Pinpoint the cell where the given text exists, returning its (x, y) midpoint coordinate. 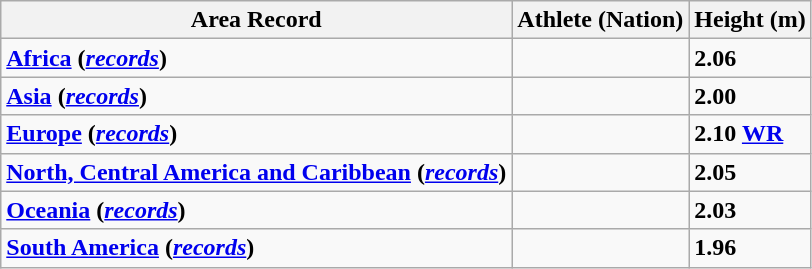
2.03 (750, 210)
South America (records) (256, 248)
Area Record (256, 20)
2.10 WR (750, 134)
Athlete (Nation) (600, 20)
Oceania (records) (256, 210)
North, Central America and Caribbean (records) (256, 172)
Height (m) (750, 20)
Asia (records) (256, 96)
2.00 (750, 96)
2.06 (750, 58)
1.96 (750, 248)
2.05 (750, 172)
Europe (records) (256, 134)
Africa (records) (256, 58)
